Locate the cell with the specified text and output its (x, y) center coordinate. 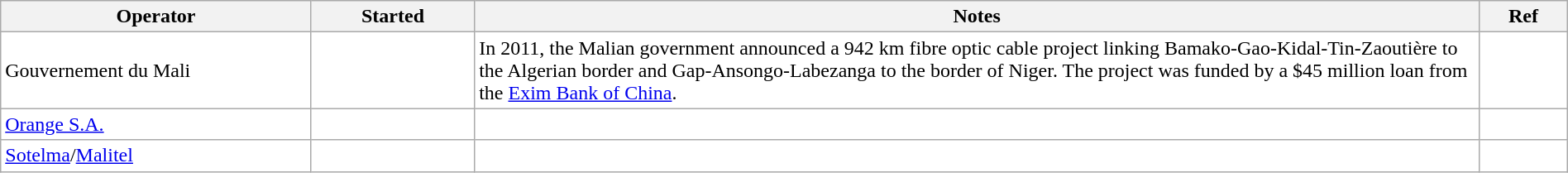
Operator (156, 17)
Notes (978, 17)
Sotelma/Malitel (156, 156)
Ref (1523, 17)
Gouvernement du Mali (156, 70)
Orange S.A. (156, 124)
Started (392, 17)
